Return the [X, Y] coordinate for the center point of the cell that contains the specified text.  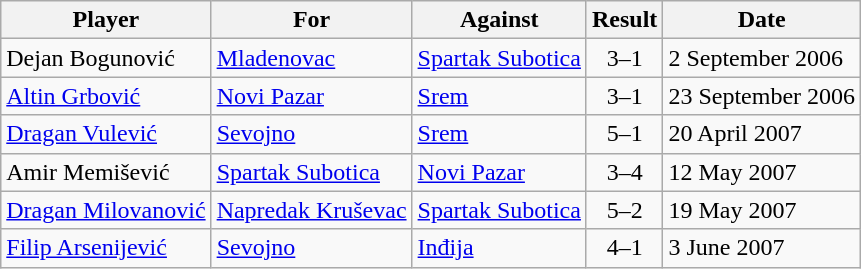
12 May 2007 [762, 172]
Amir Memišević [106, 172]
Dragan Vulević [106, 134]
Filip Arsenijević [106, 248]
Date [762, 20]
Mladenovac [312, 58]
3–4 [624, 172]
3 June 2007 [762, 248]
23 September 2006 [762, 96]
Inđija [499, 248]
For [312, 20]
Dejan Bogunović [106, 58]
Napredak Kruševac [312, 210]
20 April 2007 [762, 134]
2 September 2006 [762, 58]
Against [499, 20]
Player [106, 20]
Altin Grbović [106, 96]
4–1 [624, 248]
5–2 [624, 210]
Result [624, 20]
Dragan Milovanović [106, 210]
5–1 [624, 134]
19 May 2007 [762, 210]
